Return (X, Y) of the center of cell containing provided text 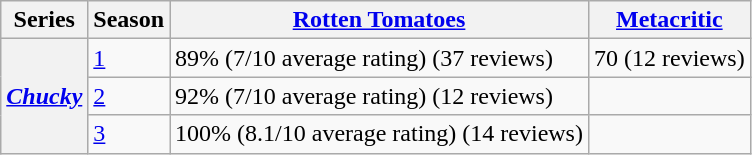
Series (44, 20)
2 (129, 96)
Metacritic (669, 20)
Season (129, 20)
Chucky (44, 96)
92% (7/10 average rating) (12 reviews) (380, 96)
3 (129, 134)
89% (7/10 average rating) (37 reviews) (380, 58)
100% (8.1/10 average rating) (14 reviews) (380, 134)
1 (129, 58)
Rotten Tomatoes (380, 20)
70 (12 reviews) (669, 58)
